Identify which cell holds the provided text, then report its [x, y] central coordinate. 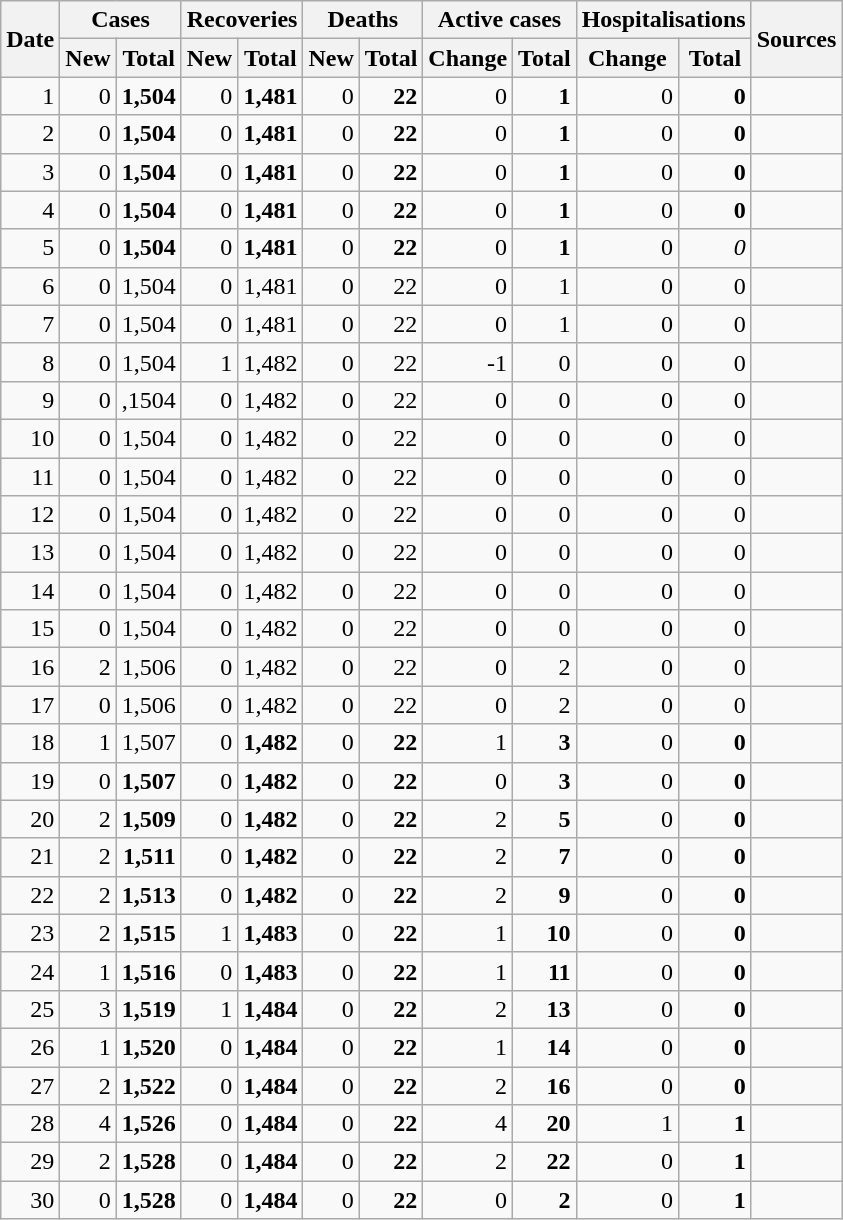
Deaths [363, 20]
1,515 [148, 933]
Cases [120, 20]
1,519 [148, 1009]
21 [30, 857]
29 [30, 1162]
6 [30, 286]
Date [30, 39]
19 [30, 781]
1,522 [148, 1085]
Sources [796, 39]
Active cases [500, 20]
15 [30, 629]
30 [30, 1200]
Hospitalisations [664, 20]
23 [30, 933]
1,513 [148, 895]
1,511 [148, 857]
27 [30, 1085]
1,520 [148, 1047]
1,526 [148, 1124]
,1504 [148, 400]
Recoveries [242, 20]
1,509 [148, 819]
24 [30, 971]
28 [30, 1124]
17 [30, 705]
26 [30, 1047]
-1 [468, 362]
18 [30, 743]
1,516 [148, 971]
8 [30, 362]
25 [30, 1009]
12 [30, 515]
